Output the (x, y) coordinate of the center of the cell containing the given text.  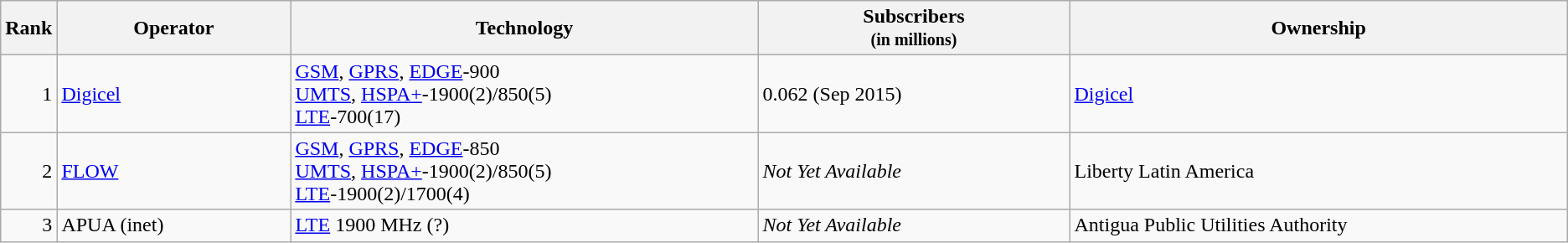
1 (28, 94)
LTE 1900 MHz (?) (524, 225)
GSM, GPRS, EDGE-850 UMTS, HSPA+-1900(2)/850(5) LTE-1900(2)/1700(4) (524, 171)
APUA (inet) (174, 225)
Operator (174, 28)
FLOW (174, 171)
2 (28, 171)
GSM, GPRS, EDGE-900 UMTS, HSPA+-1900(2)/850(5)LTE-700(17) (524, 94)
Technology (524, 28)
Subscribers(in millions) (914, 28)
0.062 (Sep 2015) (914, 94)
3 (28, 225)
Rank (28, 28)
Ownership (1318, 28)
Antigua Public Utilities Authority (1318, 225)
Liberty Latin America (1318, 171)
